Output the [X, Y] coordinate of the center of the cell containing the given text.  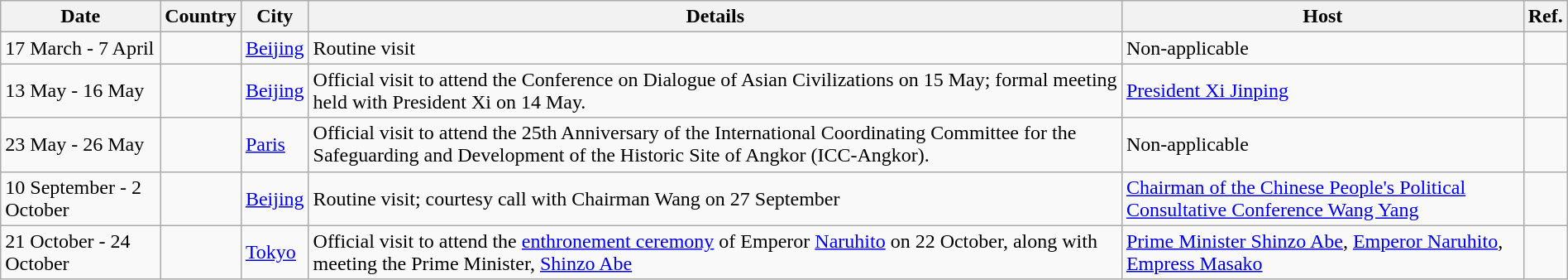
Date [81, 17]
Routine visit [715, 48]
City [275, 17]
21 October - 24 October [81, 252]
17 March - 7 April [81, 48]
Ref. [1545, 17]
Prime Minister Shinzo Abe, Emperor Naruhito, Empress Masako [1322, 252]
President Xi Jinping [1322, 91]
Host [1322, 17]
Routine visit; courtesy call with Chairman Wang on 27 September [715, 199]
10 September - 2 October [81, 199]
Tokyo [275, 252]
Country [201, 17]
Paris [275, 144]
23 May - 26 May [81, 144]
Official visit to attend the enthronement ceremony of Emperor Naruhito on 22 October, along with meeting the Prime Minister, Shinzo Abe [715, 252]
13 May - 16 May [81, 91]
Official visit to attend the Conference on Dialogue of Asian Civilizations on 15 May; formal meeting held with President Xi on 14 May. [715, 91]
Details [715, 17]
Chairman of the Chinese People's Political Consultative Conference Wang Yang [1322, 199]
